Output the [x, y] coordinate of the center of the cell containing the given text.  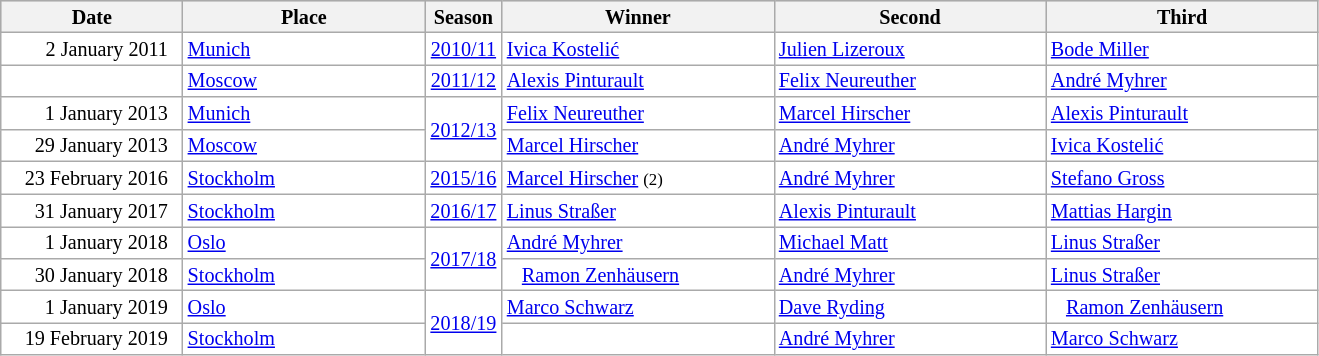
1 January 2018 [92, 243]
Winner [638, 17]
2010/11 [464, 49]
2018/19 [464, 323]
Season [464, 17]
Date [92, 17]
2012/13 [464, 129]
2011/12 [464, 81]
Place [304, 17]
19 February 2019 [92, 339]
Marcel Hirscher (2) [638, 179]
1 January 2019 [92, 307]
29 January 2013 [92, 145]
1 January 2013 [92, 113]
Julien Lizeroux [910, 49]
Third [1182, 17]
23 February 2016 [92, 179]
2016/17 [464, 211]
Dave Ryding [910, 307]
Bode Miller [1182, 49]
Mattias Hargin [1182, 211]
2017/18 [464, 259]
Stefano Gross [1182, 179]
Michael Matt [910, 243]
31 January 2017 [92, 211]
30 January 2018 [92, 275]
2 January 2011 [92, 49]
2015/16 [464, 179]
Second [910, 17]
